Output the [X, Y] coordinate of the center of the cell containing the given text.  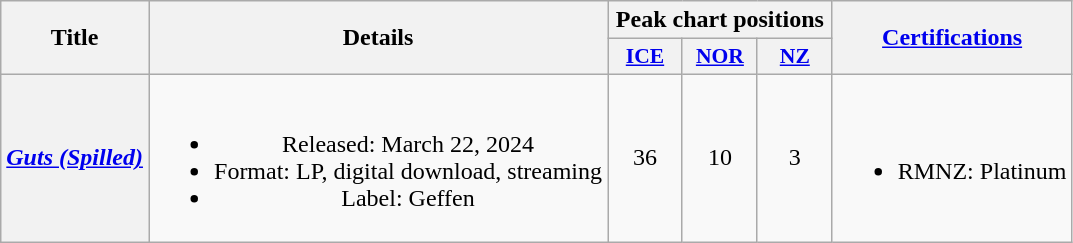
36 [646, 158]
Peak chart positions [720, 20]
10 [720, 158]
RMNZ: Platinum [952, 158]
Details [378, 38]
ICE [646, 57]
3 [794, 158]
Guts (Spilled) [75, 158]
Title [75, 38]
NOR [720, 57]
Released: March 22, 2024Format: LP, digital download, streamingLabel: Geffen [378, 158]
Certifications [952, 38]
NZ [794, 57]
